Identify which cell holds the provided text, then report its (x, y) central coordinate. 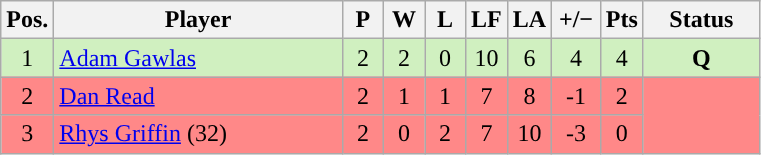
P (362, 20)
Rhys Griffin (32) (198, 134)
LF (487, 20)
-1 (576, 96)
6 (529, 58)
LA (529, 20)
Adam Gawlas (198, 58)
Status (701, 20)
8 (529, 96)
W (404, 20)
L (444, 20)
-3 (576, 134)
Player (198, 20)
Pos. (28, 20)
3 (28, 134)
Pts (622, 20)
+/− (576, 20)
Dan Read (198, 96)
Q (701, 58)
